Output the (x, y) coordinate of the center of the cell containing the given text.  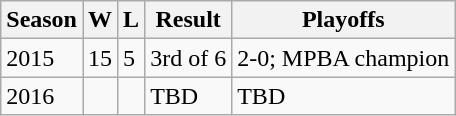
2016 (42, 96)
2015 (42, 58)
15 (100, 58)
Result (188, 20)
Playoffs (344, 20)
5 (132, 58)
2-0; MPBA champion (344, 58)
L (132, 20)
3rd of 6 (188, 58)
W (100, 20)
Season (42, 20)
